Provide the (X, Y) coordinate of the cell's center where the given text is located.  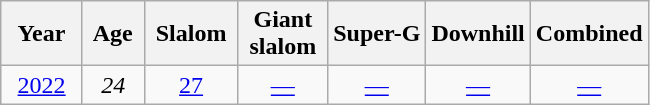
Year (42, 34)
24 (113, 85)
Age (113, 34)
2022 (42, 85)
Downhill (478, 34)
Giant slalom (283, 34)
27 (191, 85)
Combined (589, 34)
Slalom (191, 34)
Super-G (377, 34)
